Capture the cell that displays the provided text and extract its [X, Y] central coordinate. 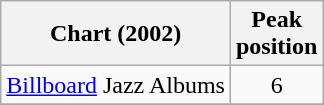
Peakposition [276, 34]
Chart (2002) [116, 34]
Billboard Jazz Albums [116, 85]
6 [276, 85]
